Find where the given text appears and provide that cell's center as (X, Y) coordinate. 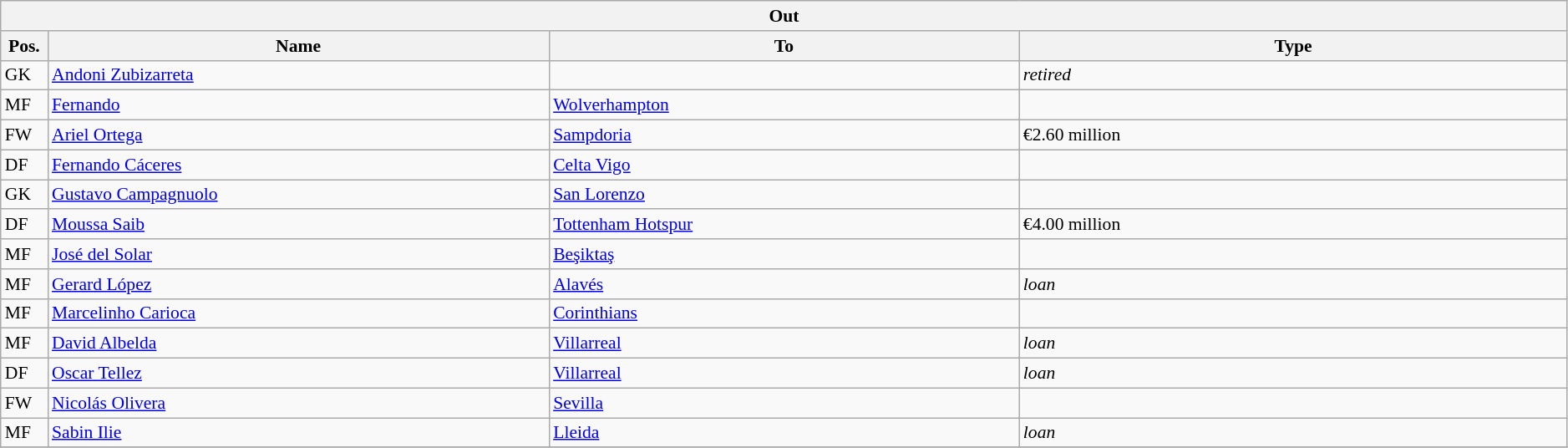
Corinthians (784, 313)
Ariel Ortega (298, 135)
Pos. (24, 46)
Andoni Zubizarreta (298, 75)
Marcelinho Carioca (298, 313)
José del Solar (298, 254)
San Lorenzo (784, 195)
Nicolás Olivera (298, 403)
Type (1293, 46)
Moussa Saib (298, 225)
Lleida (784, 433)
Wolverhampton (784, 105)
Fernando Cáceres (298, 165)
Sabin Ilie (298, 433)
Name (298, 46)
Sevilla (784, 403)
Out (784, 16)
Celta Vigo (784, 165)
retired (1293, 75)
Sampdoria (784, 135)
€2.60 million (1293, 135)
Gerard López (298, 284)
Gustavo Campagnuolo (298, 195)
€4.00 million (1293, 225)
To (784, 46)
Beşiktaş (784, 254)
David Albelda (298, 344)
Fernando (298, 105)
Alavés (784, 284)
Oscar Tellez (298, 374)
Tottenham Hotspur (784, 225)
